Extract the (x, y) coordinate from the center of the cell holding the provided text.  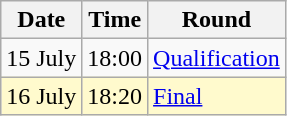
18:20 (115, 96)
Date (42, 20)
Round (217, 20)
16 July (42, 96)
15 July (42, 58)
Qualification (217, 58)
18:00 (115, 58)
Time (115, 20)
Final (217, 96)
